Return the (X, Y) coordinate for the center point of the cell that contains the specified text.  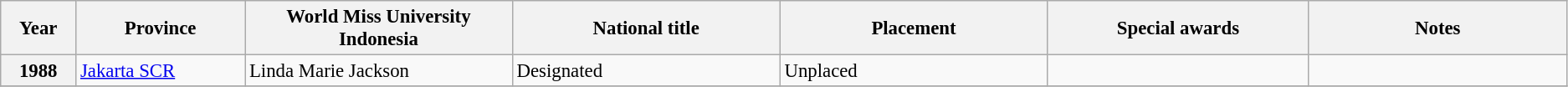
Special awards (1178, 28)
Designated (646, 71)
Year (38, 28)
Province (161, 28)
World Miss University Indonesia (379, 28)
National title (646, 28)
Unplaced (914, 71)
Linda Marie Jackson (379, 71)
1988 (38, 71)
Notes (1437, 28)
Jakarta SCR (161, 71)
Placement (914, 28)
